Extract the (X, Y) coordinate from the center of the cell holding the provided text.  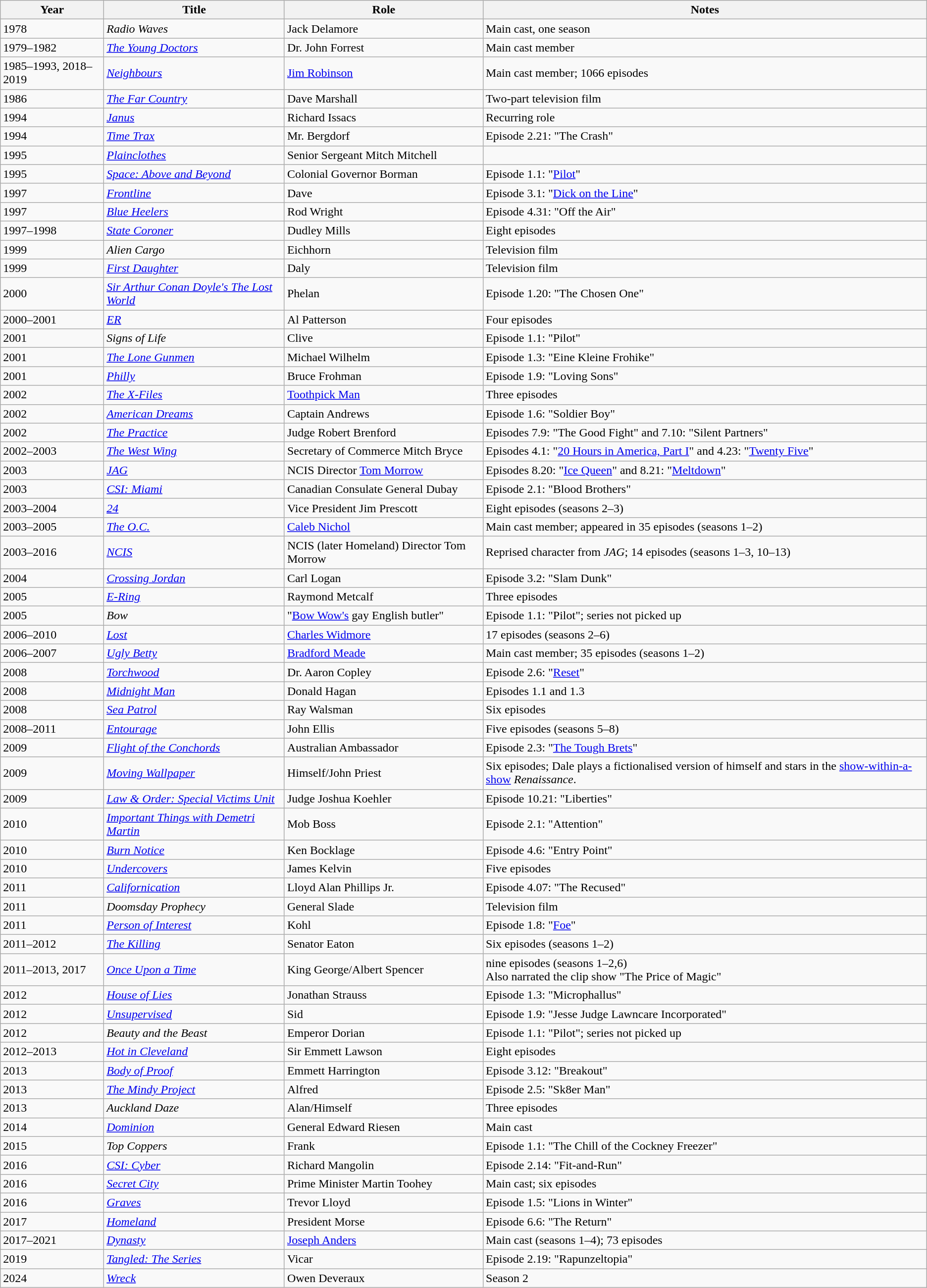
Judge Robert Brenford (383, 432)
The Mindy Project (194, 1089)
Unsupervised (194, 1014)
Secretary of Commerce Mitch Bryce (383, 451)
Main cast, one season (705, 29)
NCIS Director Tom Morrow (383, 470)
1979–1982 (52, 48)
CSI: Cyber (194, 1165)
Moving Wallpaper (194, 773)
NCIS (later Homeland) Director Tom Morrow (383, 552)
Frank (383, 1146)
Charles Widmore (383, 635)
Vice President Jim Prescott (383, 508)
Lloyd Alan Phillips Jr. (383, 887)
Notes (705, 10)
Episode 2.6: "Reset" (705, 672)
Auckland Daze (194, 1108)
Californication (194, 887)
Burn Notice (194, 850)
Episode 2.5: "Sk8er Man" (705, 1089)
General Slade (383, 906)
House of Lies (194, 995)
2008–2011 (52, 729)
Alfred (383, 1089)
The Young Doctors (194, 48)
Dominion (194, 1127)
2024 (52, 1278)
Episode 4.07: "The Recused" (705, 887)
Jack Delamore (383, 29)
Carl Logan (383, 578)
Neighbours (194, 73)
Phelan (383, 294)
Raymond Metcalf (383, 597)
Episode 4.31: "Off the Air" (705, 212)
Recurring role (705, 117)
Episode 2.1: "Attention" (705, 824)
Episode 1.3: "Eine Kleine Frohike" (705, 357)
The West Wing (194, 451)
Main cast (seasons 1–4); 73 episodes (705, 1240)
2003–2005 (52, 527)
Body of Proof (194, 1071)
Kohl (383, 925)
Judge Joshua Koehler (383, 799)
Richard Mangolin (383, 1165)
Sid (383, 1014)
2012–2013 (52, 1052)
Tangled: The Series (194, 1259)
Main cast member; appeared in 35 episodes (seasons 1–2) (705, 527)
Richard Issacs (383, 117)
Dr. John Forrest (383, 48)
The X-Files (194, 395)
Two-part television film (705, 99)
2002–2003 (52, 451)
Six episodes (seasons 1–2) (705, 944)
Time Trax (194, 136)
2017 (52, 1221)
Episode 1.9: "Loving Sons" (705, 376)
2014 (52, 1127)
Owen Deveraux (383, 1278)
Mr. Bergdorf (383, 136)
General Edward Riesen (383, 1127)
Episodes 1.1 and 1.3 (705, 691)
1997–1998 (52, 230)
Top Coppers (194, 1146)
Bruce Frohman (383, 376)
JAG (194, 470)
Episode 4.6: "Entry Point" (705, 850)
The Far Country (194, 99)
NCIS (194, 552)
Graves (194, 1202)
Hot in Cleveland (194, 1052)
Radio Waves (194, 29)
Episode 2.19: "Rapunzeltopia" (705, 1259)
Colonial Governor Borman (383, 174)
Sir Emmett Lawson (383, 1052)
Dynasty (194, 1240)
Jonathan Strauss (383, 995)
2006–2010 (52, 635)
2000 (52, 294)
Once Upon a Time (194, 970)
Episode 2.3: "The Tough Brets" (705, 748)
Toothpick Man (383, 395)
Joseph Anders (383, 1240)
E-Ring (194, 597)
Janus (194, 117)
Main cast member; 35 episodes (seasons 1–2) (705, 653)
First Daughter (194, 268)
Donald Hagan (383, 691)
Episode 2.21: "The Crash" (705, 136)
Rod Wright (383, 212)
Ken Bocklage (383, 850)
Bradford Meade (383, 653)
Bow (194, 616)
Episode 2.1: "Blood Brothers" (705, 489)
24 (194, 508)
Wreck (194, 1278)
Six episodes (705, 710)
Eight episodes (seasons 2–3) (705, 508)
1978 (52, 29)
Episodes 8.20: "Ice Queen" and 8.21: "Meltdown" (705, 470)
Daly (383, 268)
Blue Heelers (194, 212)
American Dreams (194, 414)
Vicar (383, 1259)
Sir Arthur Conan Doyle's The Lost World (194, 294)
Doomsday Prophecy (194, 906)
Main cast member; 1066 episodes (705, 73)
Ray Walsman (383, 710)
Australian Ambassador (383, 748)
Ugly Betty (194, 653)
Episodes 4.1: "20 Hours in America, Part I" and 4.23: "Twenty Five" (705, 451)
2019 (52, 1259)
ER (194, 320)
Five episodes (705, 868)
Al Patterson (383, 320)
Important Things with Demetri Martin (194, 824)
Undercovers (194, 868)
Captain Andrews (383, 414)
Alan/Himself (383, 1108)
Prime Minister Martin Toohey (383, 1183)
Senator Eaton (383, 944)
Episode 1.1: "The Chill of the Cockney Freezer" (705, 1146)
2003–2004 (52, 508)
The Lone Gunmen (194, 357)
Episode 10.21: "Liberties" (705, 799)
Plainclothes (194, 155)
Episode 3.1: "Dick on the Line" (705, 193)
John Ellis (383, 729)
Himself/John Priest (383, 773)
Episode 3.12: "Breakout" (705, 1071)
Entourage (194, 729)
Alien Cargo (194, 249)
Five episodes (seasons 5–8) (705, 729)
Trevor Lloyd (383, 1202)
Season 2 (705, 1278)
Six episodes; Dale plays a fictionalised version of himself and stars in the show-within-a-show Renaissance. (705, 773)
Episode 6.6: "The Return" (705, 1221)
Episode 2.14: "Fit-and-Run" (705, 1165)
Main cast member (705, 48)
Emmett Harrington (383, 1071)
Dave Marshall (383, 99)
Dudley Mills (383, 230)
Episodes 7.9: "The Good Fight" and 7.10: "Silent Partners" (705, 432)
Canadian Consulate General Dubay (383, 489)
Clive (383, 338)
James Kelvin (383, 868)
Lost (194, 635)
Sea Patrol (194, 710)
Main cast (705, 1127)
1986 (52, 99)
2006–2007 (52, 653)
2000–2001 (52, 320)
Episode 1.20: "The Chosen One" (705, 294)
Senior Sergeant Mitch Mitchell (383, 155)
Four episodes (705, 320)
Title (194, 10)
Caleb Nichol (383, 527)
2017–2021 (52, 1240)
Reprised character from JAG; 14 episodes (seasons 1–3, 10–13) (705, 552)
The Killing (194, 944)
Episode 1.3: "Microphallus" (705, 995)
Episode 1.5: "Lions in Winter" (705, 1202)
Philly (194, 376)
The Practice (194, 432)
Midnight Man (194, 691)
2015 (52, 1146)
Secret City (194, 1183)
2004 (52, 578)
Episode 1.8: "Foe" (705, 925)
Michael Wilhelm (383, 357)
Role (383, 10)
Jim Robinson (383, 73)
Person of Interest (194, 925)
Space: Above and Beyond (194, 174)
17 episodes (seasons 2–6) (705, 635)
Year (52, 10)
Torchwood (194, 672)
Mob Boss (383, 824)
Episode 1.9: "Jesse Judge Lawncare Incorporated" (705, 1014)
nine episodes (seasons 1–2,6)Also narrated the clip show "The Price of Magic" (705, 970)
1985–1993, 2018–2019 (52, 73)
Eichhorn (383, 249)
Main cast; six episodes (705, 1183)
Dr. Aaron Copley (383, 672)
Episode 1.6: "Soldier Boy" (705, 414)
2011–2012 (52, 944)
Law & Order: Special Victims Unit (194, 799)
Frontline (194, 193)
Homeland (194, 1221)
Signs of Life (194, 338)
"Bow Wow's gay English butler" (383, 616)
Emperor Dorian (383, 1033)
Flight of the Conchords (194, 748)
CSI: Miami (194, 489)
King George/Albert Spencer (383, 970)
Episode 3.2: "Slam Dunk" (705, 578)
Crossing Jordan (194, 578)
Dave (383, 193)
Beauty and the Beast (194, 1033)
President Morse (383, 1221)
2003–2016 (52, 552)
The O.C. (194, 527)
2011–2013, 2017 (52, 970)
State Coroner (194, 230)
